Determine the [X, Y] coordinate at the center of the cell enclosing the given text.  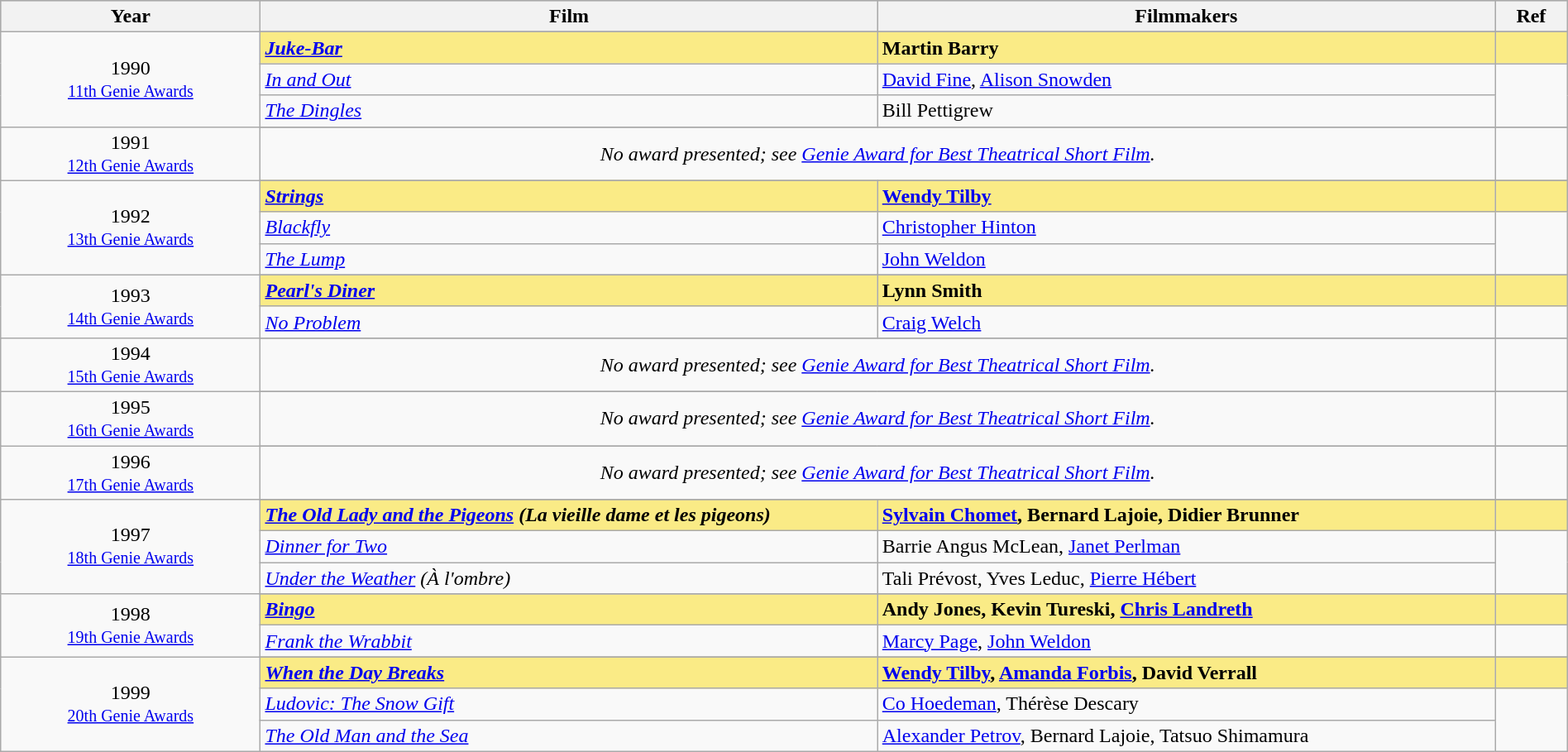
1999 20th Genie Awards [131, 704]
The Dingles [569, 111]
The Lump [569, 259]
Blackfly [569, 228]
1994 15th Genie Awards [131, 364]
Christopher Hinton [1186, 228]
David Fine, Alison Snowden [1186, 79]
The Old Lady and the Pigeons (La vieille dame et les pigeons) [569, 515]
John Weldon [1186, 259]
Film [569, 17]
Marcy Page, John Weldon [1186, 641]
1990 11th Genie Awards [131, 79]
Year [131, 17]
Juke-Bar [569, 48]
1997 18th Genie Awards [131, 547]
Ludovic: The Snow Gift [569, 704]
Co Hoedeman, Thérèse Descary [1186, 704]
1992 13th Genie Awards [131, 228]
Wendy Tilby, Amanda Forbis, David Verrall [1186, 673]
Craig Welch [1186, 322]
1998 19th Genie Awards [131, 625]
Alexander Petrov, Bernard Lajoie, Tatsuo Shimamura [1186, 735]
Martin Barry [1186, 48]
Pearl's Diner [569, 290]
Tali Prévost, Yves Leduc, Pierre Hébert [1186, 578]
No Problem [569, 322]
Sylvain Chomet, Bernard Lajoie, Didier Brunner [1186, 515]
Wendy Tilby [1186, 196]
1995 16th Genie Awards [131, 419]
The Old Man and the Sea [569, 735]
Bingo [569, 610]
Frank the Wrabbit [569, 641]
1991 12th Genie Awards [131, 154]
In and Out [569, 79]
Dinner for Two [569, 547]
Lynn Smith [1186, 290]
Ref [1532, 17]
Strings [569, 196]
1993 14th Genie Awards [131, 306]
Filmmakers [1186, 17]
1996 17th Genie Awards [131, 472]
When the Day Breaks [569, 673]
Bill Pettigrew [1186, 111]
Andy Jones, Kevin Tureski, Chris Landreth [1186, 610]
Barrie Angus McLean, Janet Perlman [1186, 547]
Under the Weather (À l'ombre) [569, 578]
